Search for the cell housing the specified text and yield its (x, y) center coordinate. 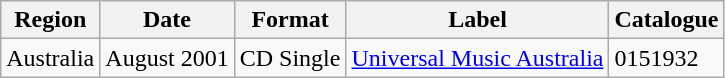
August 2001 (167, 58)
CD Single (290, 58)
0151932 (666, 58)
Australia (50, 58)
Catalogue (666, 20)
Date (167, 20)
Format (290, 20)
Region (50, 20)
Label (478, 20)
Universal Music Australia (478, 58)
